Provide the [X, Y] coordinate of the cell's center where the given text is located.  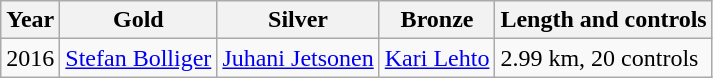
2.99 km, 20 controls [604, 58]
Year [30, 20]
Juhani Jetsonen [298, 58]
Kari Lehto [437, 58]
Bronze [437, 20]
Length and controls [604, 20]
2016 [30, 58]
Silver [298, 20]
Stefan Bolliger [138, 58]
Gold [138, 20]
